Identify which cell holds the provided text, then report its (X, Y) central coordinate. 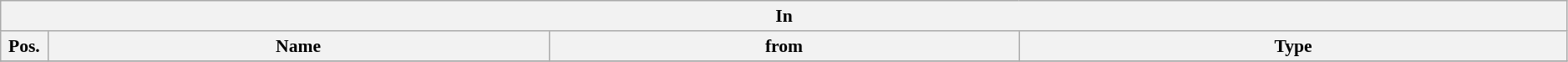
Type (1293, 46)
from (784, 46)
Name (298, 46)
In (784, 16)
Pos. (24, 46)
